Identify which cell holds the provided text, then report its (X, Y) central coordinate. 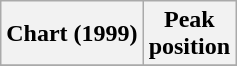
Peakposition (189, 34)
Chart (1999) (72, 34)
